Extract the (X, Y) coordinate from the center of the cell holding the provided text.  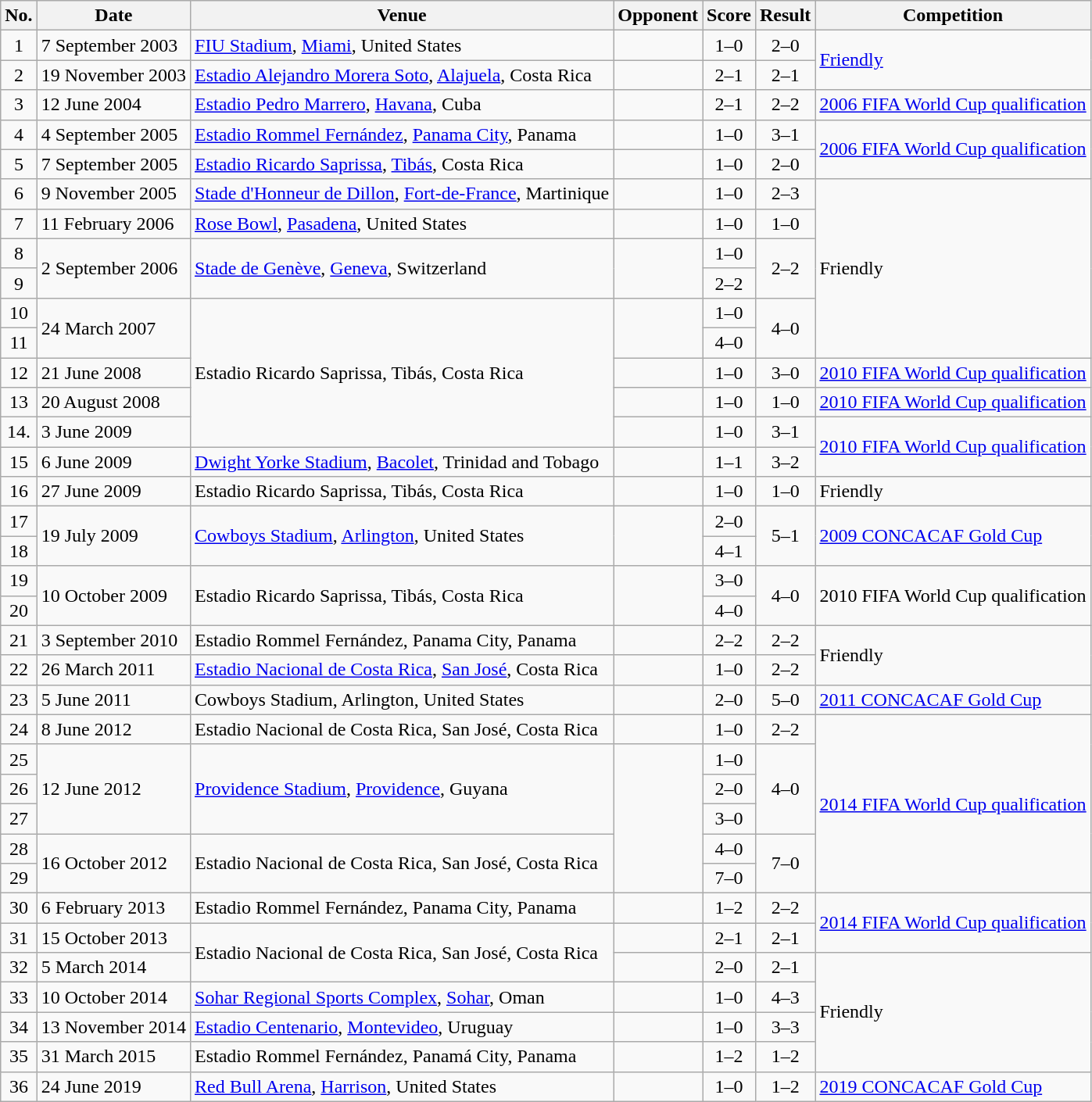
11 (19, 342)
4 September 2005 (113, 134)
3 (19, 105)
8 June 2012 (113, 729)
Estadio Pedro Marrero, Havana, Cuba (402, 105)
21 (19, 640)
Sohar Regional Sports Complex, Sohar, Oman (402, 997)
26 March 2011 (113, 670)
22 (19, 670)
24 March 2007 (113, 327)
15 October 2013 (113, 938)
21 June 2008 (113, 373)
Dwight Yorke Stadium, Bacolet, Trinidad and Tobago (402, 462)
4–3 (785, 997)
10 (19, 313)
16 (19, 492)
30 (19, 908)
5 June 2011 (113, 699)
No. (19, 16)
2009 CONCACAF Gold Cup (953, 536)
1 (19, 45)
16 October 2012 (113, 863)
10 October 2014 (113, 997)
35 (19, 1057)
13 November 2014 (113, 1027)
4–1 (729, 551)
1–1 (729, 462)
7 (19, 224)
36 (19, 1086)
12 June 2004 (113, 105)
Rose Bowl, Pasadena, United States (402, 224)
FIU Stadium, Miami, United States (402, 45)
5–1 (785, 536)
Competition (953, 16)
Date (113, 16)
Estadio Centenario, Montevideo, Uruguay (402, 1027)
8 (19, 253)
27 (19, 818)
Result (785, 16)
2 (19, 75)
19 (19, 581)
Estadio Rommel Fernández, Panamá City, Panama (402, 1057)
7 September 2003 (113, 45)
3–3 (785, 1027)
32 (19, 968)
18 (19, 551)
5 (19, 164)
12 June 2012 (113, 789)
12 (19, 373)
Score (729, 16)
20 August 2008 (113, 403)
Stade de Genève, Geneva, Switzerland (402, 268)
17 (19, 521)
31 (19, 938)
19 November 2003 (113, 75)
13 (19, 403)
11 February 2006 (113, 224)
15 (19, 462)
9 (19, 283)
2019 CONCACAF Gold Cup (953, 1086)
4 (19, 134)
Venue (402, 16)
25 (19, 759)
23 (19, 699)
6 (19, 194)
29 (19, 878)
Estadio Alejandro Morera Soto, Alajuela, Costa Rica (402, 75)
3–2 (785, 462)
2011 CONCACAF Gold Cup (953, 699)
24 June 2019 (113, 1086)
10 October 2009 (113, 596)
34 (19, 1027)
6 February 2013 (113, 908)
Opponent (658, 16)
14. (19, 432)
5–0 (785, 699)
27 June 2009 (113, 492)
7 September 2005 (113, 164)
9 November 2005 (113, 194)
33 (19, 997)
2–3 (785, 194)
6 June 2009 (113, 462)
31 March 2015 (113, 1057)
Stade d'Honneur de Dillon, Fort-de-France, Martinique (402, 194)
26 (19, 789)
Red Bull Arena, Harrison, United States (402, 1086)
5 March 2014 (113, 968)
19 July 2009 (113, 536)
2 September 2006 (113, 268)
20 (19, 610)
28 (19, 848)
3 June 2009 (113, 432)
3 September 2010 (113, 640)
24 (19, 729)
Providence Stadium, Providence, Guyana (402, 789)
